Detect which cell encompasses the target text, then output its (X, Y) center coordinate. 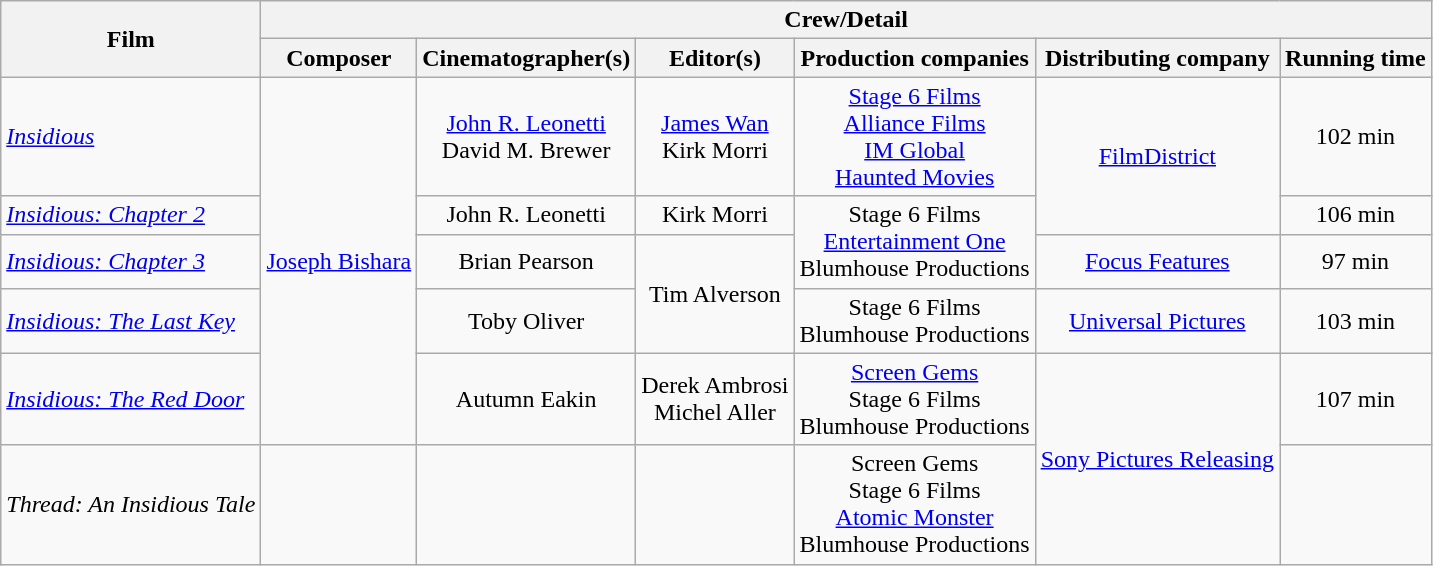
Stage 6 FilmsBlumhouse Productions (914, 320)
97 min (1356, 261)
107 min (1356, 399)
Joseph Bishara (339, 261)
Autumn Eakin (526, 399)
Toby Oliver (526, 320)
Distributing company (1157, 58)
Focus Features (1157, 261)
Screen GemsStage 6 FilmsAtomic MonsterBlumhouse Productions (914, 504)
Sony Pictures Releasing (1157, 458)
Crew/Detail (846, 20)
Insidious: Chapter 3 (131, 261)
103 min (1356, 320)
Editor(s) (715, 58)
James WanKirk Morri (715, 136)
106 min (1356, 215)
Insidious: Chapter 2 (131, 215)
Stage 6 FilmsEntertainment OneBlumhouse Productions (914, 242)
Derek AmbrosiMichel Aller (715, 399)
Thread: An Insidious Tale (131, 504)
Tim Alverson (715, 294)
Screen GemsStage 6 FilmsBlumhouse Productions (914, 399)
Cinematographer(s) (526, 58)
Stage 6 FilmsAlliance FilmsIM GlobalHaunted Movies (914, 136)
John R. LeonettiDavid M. Brewer (526, 136)
Insidious: The Last Key (131, 320)
Composer (339, 58)
Insidious (131, 136)
Running time (1356, 58)
102 min (1356, 136)
Production companies (914, 58)
Film (131, 39)
Brian Pearson (526, 261)
John R. Leonetti (526, 215)
Universal Pictures (1157, 320)
FilmDistrict (1157, 156)
Kirk Morri (715, 215)
Insidious: The Red Door (131, 399)
